Output the [X, Y] coordinate of the center of the cell containing the given text.  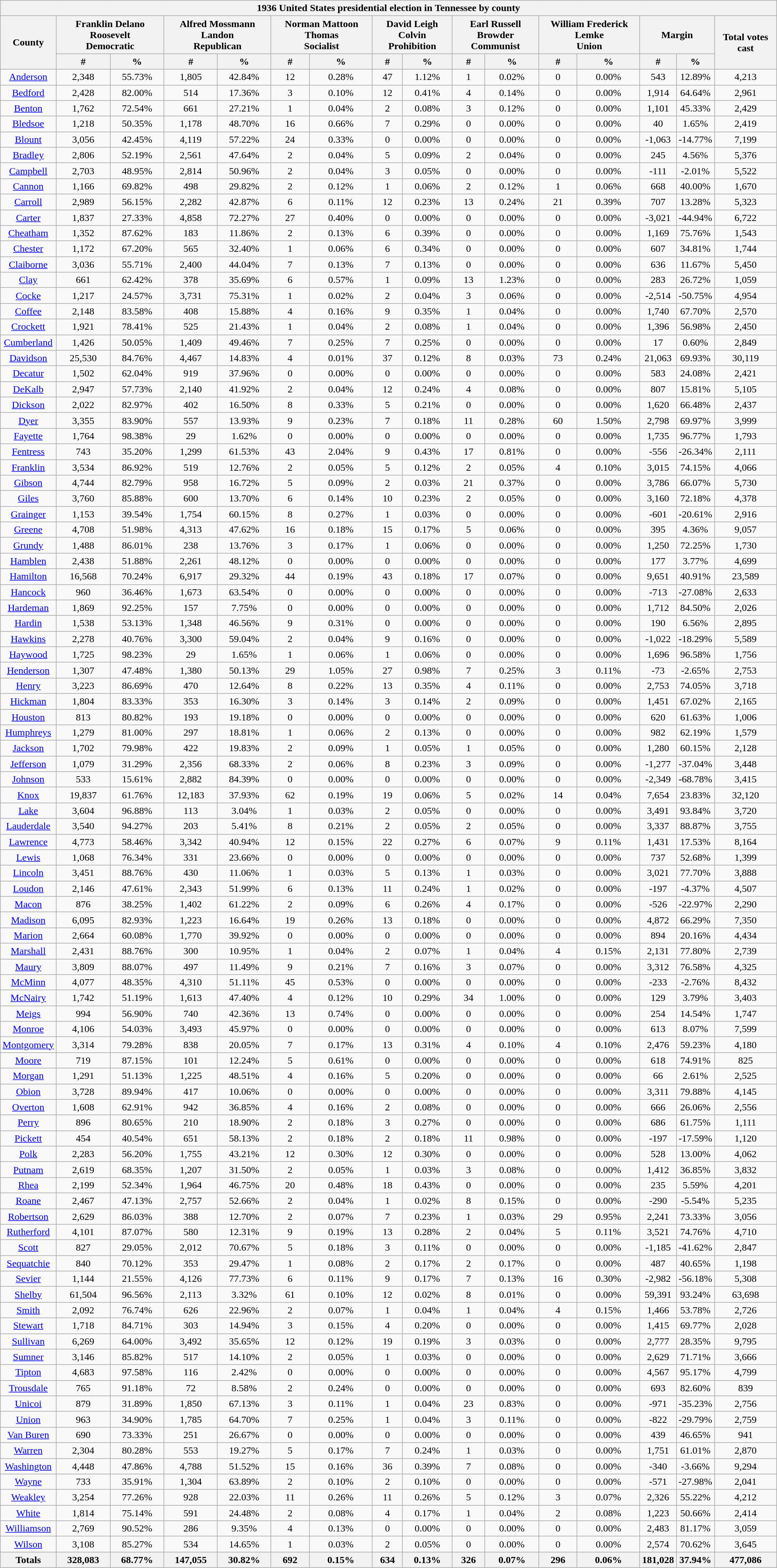
66.48% [695, 405]
46.56% [244, 623]
63.54% [244, 592]
1,718 [83, 1326]
Hamilton [28, 577]
1.00% [511, 998]
1,217 [83, 296]
297 [191, 733]
37.93% [244, 795]
543 [658, 77]
74.15% [695, 467]
942 [191, 1107]
Cumberland [28, 342]
1,670 [745, 186]
66.07% [695, 483]
Humphreys [28, 733]
40.54% [137, 1138]
Johnson [28, 779]
Washington [28, 1466]
46.65% [695, 1435]
Blount [28, 139]
9,294 [745, 1466]
477,086 [745, 1560]
1.62% [244, 436]
825 [745, 1060]
Monroe [28, 1029]
3,160 [658, 499]
1.05% [341, 670]
14.10% [244, 1357]
35.65% [244, 1341]
79.88% [695, 1092]
1,451 [658, 701]
86.03% [137, 1217]
4,708 [83, 530]
1,696 [658, 654]
0.34% [427, 249]
1,120 [745, 1138]
Marshall [28, 951]
3,755 [745, 826]
Grundy [28, 545]
2,806 [83, 155]
1,218 [83, 124]
1,673 [191, 592]
470 [191, 686]
2,759 [745, 1419]
129 [658, 998]
Weakley [28, 1497]
2.61% [695, 1076]
24.48% [244, 1513]
10.95% [244, 951]
740 [191, 1014]
47.40% [244, 998]
0.22% [341, 686]
64.00% [137, 1341]
Trousdale [28, 1388]
1,153 [83, 514]
4,467 [191, 358]
76.74% [137, 1310]
-35.23% [695, 1404]
941 [745, 1435]
51.98% [137, 530]
3,337 [658, 826]
Margin [677, 35]
55.73% [137, 77]
87.15% [137, 1060]
-233 [658, 982]
2,431 [83, 951]
2,703 [83, 171]
1,299 [191, 451]
68.77% [137, 1560]
1,747 [745, 1014]
-26.34% [695, 451]
1,172 [83, 249]
-56.18% [695, 1279]
2,726 [745, 1310]
Maury [28, 966]
55.71% [137, 264]
1,079 [83, 764]
2,757 [191, 1201]
98.23% [137, 654]
74.76% [695, 1232]
62.04% [137, 374]
80.65% [137, 1123]
Roane [28, 1201]
47.86% [137, 1466]
Norman Mattoon ThomasSocialist [322, 35]
69.82% [137, 186]
Crockett [28, 327]
Grainger [28, 514]
16,568 [83, 577]
737 [658, 857]
48.95% [137, 171]
557 [191, 420]
39.92% [244, 935]
44.04% [244, 264]
Pickett [28, 1138]
1,914 [658, 93]
690 [83, 1435]
1,793 [745, 436]
4,378 [745, 499]
Meigs [28, 1014]
Sequatchie [28, 1263]
1,415 [658, 1326]
52.34% [137, 1185]
Lauderdale [28, 826]
24 [290, 139]
40.94% [244, 842]
1,869 [83, 608]
958 [191, 483]
25,530 [83, 358]
Carroll [28, 202]
-73 [658, 670]
719 [83, 1060]
26.72% [695, 280]
50.35% [137, 124]
17.53% [695, 842]
3,888 [745, 873]
-290 [658, 1201]
29.47% [244, 1263]
838 [191, 1045]
21.43% [244, 327]
Total votes cast [745, 43]
69.97% [695, 420]
37.96% [244, 374]
McMinn [28, 982]
Robertson [28, 1217]
-822 [658, 1419]
Knox [28, 795]
47.13% [137, 1201]
2,113 [191, 1295]
1,730 [745, 545]
85.82% [137, 1357]
David Leigh ColvinProhibition [412, 35]
2,028 [745, 1326]
Alfred Mossmann LandonRepublican [217, 35]
2,664 [83, 935]
879 [83, 1404]
4,773 [83, 842]
5,308 [745, 1279]
94.27% [137, 826]
254 [658, 1014]
-27.08% [695, 592]
60.08% [137, 935]
72.18% [695, 499]
73 [558, 358]
2,131 [658, 951]
84.50% [695, 608]
116 [191, 1372]
765 [83, 1388]
417 [191, 1092]
3.04% [244, 811]
2,092 [83, 1310]
982 [658, 733]
6.56% [695, 623]
Tipton [28, 1372]
Obion [28, 1092]
210 [191, 1123]
0.57% [341, 280]
3,355 [83, 420]
2,022 [83, 405]
77.70% [695, 873]
6,722 [745, 218]
Dyer [28, 420]
54.03% [137, 1029]
1,431 [658, 842]
636 [658, 264]
William Frederick LemkeUnion [589, 35]
1,579 [745, 733]
4,145 [745, 1092]
3,448 [745, 764]
19.27% [244, 1450]
Smith [28, 1310]
51.11% [244, 982]
84.76% [137, 358]
46.75% [244, 1185]
67.13% [244, 1404]
McNairy [28, 998]
31.50% [244, 1169]
20 [290, 1185]
66 [658, 1076]
14.54% [695, 1014]
4,126 [191, 1279]
40.65% [695, 1263]
-2,982 [658, 1279]
2,290 [745, 904]
326 [468, 1560]
1,396 [658, 327]
1,502 [83, 374]
30.82% [244, 1560]
27.21% [244, 108]
85.27% [137, 1544]
80.28% [137, 1450]
1,225 [191, 1076]
93.84% [695, 811]
2,769 [83, 1529]
82.93% [137, 920]
190 [658, 623]
-971 [658, 1404]
1,804 [83, 701]
12,183 [191, 795]
3,645 [745, 1544]
47.62% [244, 530]
157 [191, 608]
19.83% [244, 748]
1,538 [83, 623]
13.00% [695, 1154]
896 [83, 1123]
2,561 [191, 155]
66.29% [695, 920]
743 [83, 451]
3,493 [191, 1029]
388 [191, 1217]
-44.94% [695, 218]
57.22% [244, 139]
3,254 [83, 1497]
0.41% [427, 93]
47 [388, 77]
-2.01% [695, 171]
42.36% [244, 1014]
-22.97% [695, 904]
4,434 [745, 935]
Sullivan [28, 1341]
Scott [28, 1248]
928 [191, 1497]
8,164 [745, 842]
16.30% [244, 701]
1,304 [191, 1482]
43.21% [244, 1154]
1,712 [658, 608]
-20.61% [695, 514]
1,702 [83, 748]
4,213 [745, 77]
84.39% [244, 779]
61,504 [83, 1295]
Cheatham [28, 233]
3,415 [745, 779]
3,666 [745, 1357]
2,128 [745, 748]
16.72% [244, 483]
2,041 [745, 1482]
1,620 [658, 405]
5,235 [745, 1201]
2,428 [83, 93]
15.61% [137, 779]
52.19% [137, 155]
2,282 [191, 202]
Polk [28, 1154]
Montgomery [28, 1045]
6,917 [191, 577]
2,419 [745, 124]
3,728 [83, 1092]
2.04% [341, 451]
1,543 [745, 233]
7,199 [745, 139]
2,421 [745, 374]
378 [191, 280]
7,654 [658, 795]
2,165 [745, 701]
1,380 [191, 670]
Wayne [28, 1482]
22.96% [244, 1310]
Clay [28, 280]
3,021 [658, 873]
36 [388, 1466]
40.76% [137, 639]
7.75% [244, 608]
454 [83, 1138]
69.77% [695, 1326]
1,754 [191, 514]
2,414 [745, 1513]
2,849 [745, 342]
82.00% [137, 93]
20.16% [695, 935]
9,651 [658, 577]
67.20% [137, 249]
Giles [28, 499]
600 [191, 499]
2,739 [745, 951]
18.81% [244, 733]
519 [191, 467]
22.03% [244, 1497]
-29.79% [695, 1419]
64.64% [695, 93]
1,488 [83, 545]
3,146 [83, 1357]
29.32% [244, 577]
2,777 [658, 1341]
78.41% [137, 327]
40 [658, 124]
-1,185 [658, 1248]
3,015 [658, 467]
16.64% [244, 920]
5,522 [745, 171]
4,201 [745, 1185]
10.06% [244, 1092]
62 [290, 795]
38.25% [137, 904]
2,947 [83, 389]
77.26% [137, 1497]
69.93% [695, 358]
4,310 [191, 982]
3,223 [83, 686]
47.64% [244, 155]
Macon [28, 904]
2,348 [83, 77]
79.98% [137, 748]
1,111 [745, 1123]
14 [558, 795]
-41.62% [695, 1248]
1,169 [658, 233]
70.12% [137, 1263]
37 [388, 358]
98.38% [137, 436]
Franklin Delano RooseveltDemocratic [110, 35]
18.90% [244, 1123]
67.02% [695, 701]
DeKalb [28, 389]
Anderson [28, 77]
626 [191, 1310]
0.37% [511, 483]
2,476 [658, 1045]
23.83% [695, 795]
1,805 [191, 77]
4,448 [83, 1466]
Marion [28, 935]
1,751 [658, 1450]
-1,063 [658, 139]
1,964 [191, 1185]
Sevier [28, 1279]
0.48% [341, 1185]
514 [191, 93]
5,589 [745, 639]
147,055 [191, 1560]
101 [191, 1060]
5.59% [695, 1185]
Jefferson [28, 764]
113 [191, 811]
Loudon [28, 889]
5,376 [745, 155]
50.66% [695, 1513]
1,762 [83, 108]
Putnam [28, 1169]
0.83% [511, 1404]
7,350 [745, 920]
41.92% [244, 389]
70.67% [244, 1248]
77.73% [244, 1279]
13.28% [695, 202]
Decatur [28, 374]
251 [191, 1435]
Wilson [28, 1544]
3,312 [658, 966]
50.13% [244, 670]
668 [658, 186]
245 [658, 155]
2,882 [191, 779]
4,699 [745, 561]
517 [191, 1357]
3,521 [658, 1232]
62.42% [137, 280]
-37.04% [695, 764]
76.34% [137, 857]
-1,022 [658, 639]
235 [658, 1185]
1,850 [191, 1404]
Benton [28, 108]
1,352 [83, 233]
Coffee [28, 311]
4,683 [83, 1372]
87.62% [137, 233]
81.17% [695, 1529]
58.46% [137, 842]
Warren [28, 1450]
Henry [28, 686]
Greene [28, 530]
Cannon [28, 186]
Cocke [28, 296]
Van Buren [28, 1435]
58.13% [244, 1138]
1.50% [608, 420]
51.19% [137, 998]
Dickson [28, 405]
56.20% [137, 1154]
1,426 [83, 342]
4,710 [745, 1232]
59,391 [658, 1295]
47.48% [137, 670]
1,756 [745, 654]
8,432 [745, 982]
37.94% [695, 1560]
3,036 [83, 264]
4,744 [83, 483]
1,755 [191, 1154]
2,570 [745, 311]
3,604 [83, 811]
2,438 [83, 561]
60 [558, 420]
62.19% [695, 733]
813 [83, 717]
303 [191, 1326]
1,348 [191, 623]
-2.65% [695, 670]
-18.29% [695, 639]
86.69% [137, 686]
2,261 [191, 561]
-1,277 [658, 764]
24.57% [137, 296]
Unicoi [28, 1404]
4,212 [745, 1497]
56.98% [695, 327]
Gibson [28, 483]
40.91% [695, 577]
32,120 [745, 795]
22 [388, 842]
47.61% [137, 889]
2,633 [745, 592]
4,106 [83, 1029]
75.14% [137, 1513]
35.69% [244, 280]
59.23% [695, 1045]
35.91% [137, 1482]
2,437 [745, 405]
177 [658, 561]
4,062 [745, 1154]
3,760 [83, 499]
51.13% [137, 1076]
3,059 [745, 1529]
0.74% [341, 1014]
2,798 [658, 420]
3,311 [658, 1092]
36.46% [137, 592]
23,589 [745, 577]
92.25% [137, 608]
Henderson [28, 670]
1,059 [745, 280]
-17.59% [695, 1138]
56.90% [137, 1014]
County [28, 43]
39.54% [137, 514]
72.25% [695, 545]
34 [468, 998]
1,250 [658, 545]
-111 [658, 171]
63,698 [745, 1295]
61.01% [695, 1450]
61.63% [695, 717]
894 [658, 935]
-601 [658, 514]
32.40% [244, 249]
4.36% [695, 530]
4,101 [83, 1232]
83.90% [137, 420]
3,718 [745, 686]
1,725 [83, 654]
2,012 [191, 1248]
11.06% [244, 873]
666 [658, 1107]
96.77% [695, 436]
3,786 [658, 483]
23.66% [244, 857]
35.20% [137, 451]
2,199 [83, 1185]
88.87% [695, 826]
26.06% [695, 1107]
42.45% [137, 139]
Lincoln [28, 873]
583 [658, 374]
707 [658, 202]
620 [658, 717]
19.18% [244, 717]
50.96% [244, 171]
Lewis [28, 857]
3,300 [191, 639]
34.81% [695, 249]
84.71% [137, 1326]
-2,514 [658, 296]
Claiborne [28, 264]
15.88% [244, 311]
3,492 [191, 1341]
2,916 [745, 514]
-340 [658, 1466]
Lake [28, 811]
-4.37% [695, 889]
919 [191, 374]
3,999 [745, 420]
-713 [658, 592]
0.66% [341, 124]
4,313 [191, 530]
-68.78% [695, 779]
498 [191, 186]
2,241 [658, 1217]
-5.54% [695, 1201]
4,954 [745, 296]
9.35% [244, 1529]
422 [191, 748]
0.95% [608, 1217]
1.12% [427, 77]
42.87% [244, 202]
51.88% [137, 561]
93.24% [695, 1295]
61.22% [244, 904]
1,921 [83, 327]
77.80% [695, 951]
395 [658, 530]
Hardin [28, 623]
2,356 [191, 764]
72 [191, 1388]
74.91% [695, 1060]
607 [658, 249]
618 [658, 1060]
11.86% [244, 233]
4,180 [745, 1045]
88.07% [137, 966]
59.04% [244, 639]
3,809 [83, 966]
2,304 [83, 1450]
300 [191, 951]
Davidson [28, 358]
3.32% [244, 1295]
2,847 [745, 1248]
19,837 [83, 795]
183 [191, 233]
86.92% [137, 467]
85.88% [137, 499]
56.15% [137, 202]
2,814 [191, 171]
-571 [658, 1482]
439 [658, 1435]
0.61% [341, 1060]
Overton [28, 1107]
Rhea [28, 1185]
5.41% [244, 826]
29.05% [137, 1248]
64.70% [244, 1419]
40.00% [695, 186]
4,567 [658, 1372]
79.28% [137, 1045]
49.46% [244, 342]
4,066 [745, 467]
693 [658, 1388]
Fayette [28, 436]
2,400 [191, 264]
28.35% [695, 1341]
57.73% [137, 389]
13.70% [244, 499]
686 [658, 1123]
68.33% [244, 764]
-14.77% [695, 139]
0.60% [695, 342]
7,599 [745, 1029]
53.13% [137, 623]
591 [191, 1513]
692 [290, 1560]
5,105 [745, 389]
296 [558, 1560]
48.12% [244, 561]
52.68% [695, 857]
1,744 [745, 249]
Madison [28, 920]
565 [191, 249]
2,895 [745, 623]
840 [83, 1263]
1,785 [191, 1419]
430 [191, 873]
1,613 [191, 998]
203 [191, 826]
1,735 [658, 436]
Lawrence [28, 842]
14.83% [244, 358]
3.79% [695, 998]
Hardeman [28, 608]
4.56% [695, 155]
Houston [28, 717]
1,207 [191, 1169]
61.76% [137, 795]
82.79% [137, 483]
2,870 [745, 1450]
20.05% [244, 1045]
1,006 [745, 717]
613 [658, 1029]
2,483 [658, 1529]
61.53% [244, 451]
Hancock [28, 592]
-2.76% [695, 982]
408 [191, 311]
75.31% [244, 296]
1,764 [83, 436]
3.77% [695, 561]
525 [191, 327]
Chester [28, 249]
87.07% [137, 1232]
2,467 [83, 1201]
5,450 [745, 264]
1,742 [83, 998]
733 [83, 1482]
3,540 [83, 826]
68.35% [137, 1169]
31.89% [137, 1404]
55.22% [695, 1497]
3,832 [745, 1169]
4,858 [191, 218]
2,574 [658, 1544]
960 [83, 592]
-50.75% [695, 296]
86.01% [137, 545]
Morgan [28, 1076]
2,429 [745, 108]
12.31% [244, 1232]
76.58% [695, 966]
1,178 [191, 124]
24.08% [695, 374]
29.82% [244, 186]
16.50% [244, 405]
Hawkins [28, 639]
3,491 [658, 811]
1,402 [191, 904]
5,323 [745, 202]
48.51% [244, 1076]
12.89% [695, 77]
34.90% [137, 1419]
96.56% [137, 1295]
634 [388, 1560]
1,198 [745, 1263]
487 [658, 1263]
70.24% [137, 577]
1,466 [658, 1310]
2,140 [191, 389]
1,101 [658, 108]
Carter [28, 218]
23 [468, 1404]
51.52% [244, 1466]
827 [83, 1248]
74.05% [695, 686]
1936 United States presidential election in Tennessee by county [388, 8]
1,068 [83, 857]
Williamson [28, 1529]
Stewart [28, 1326]
651 [191, 1138]
61 [290, 1295]
Jackson [28, 748]
9,057 [745, 530]
72.27% [244, 218]
83.33% [137, 701]
82.97% [137, 405]
2,026 [745, 608]
Bradley [28, 155]
81.00% [137, 733]
70.62% [695, 1544]
72.54% [137, 108]
30,119 [745, 358]
533 [83, 779]
4,872 [658, 920]
3,451 [83, 873]
497 [191, 966]
Fentress [28, 451]
-3.66% [695, 1466]
White [28, 1513]
6,269 [83, 1341]
9,795 [745, 1341]
Earl Russell BrowderCommunist [495, 35]
4,799 [745, 1372]
11.67% [695, 264]
328,083 [83, 1560]
1,837 [83, 218]
8.58% [244, 1388]
2,525 [745, 1076]
44 [290, 577]
2,450 [745, 327]
48.70% [244, 124]
82.60% [695, 1388]
0.53% [341, 982]
2,283 [83, 1154]
1,412 [658, 1169]
Hamblen [28, 561]
1.23% [511, 280]
53.78% [695, 1310]
63.89% [244, 1482]
2,756 [745, 1404]
Campbell [28, 171]
45 [290, 982]
331 [191, 857]
534 [191, 1544]
Sumner [28, 1357]
238 [191, 545]
Bedford [28, 93]
62.91% [137, 1107]
4,077 [83, 982]
14.94% [244, 1326]
1,166 [83, 186]
Hickman [28, 701]
61.75% [695, 1123]
4,119 [191, 139]
Moore [28, 1060]
Bledsoe [28, 124]
45.33% [695, 108]
2,278 [83, 639]
2,619 [83, 1169]
48.35% [137, 982]
553 [191, 1450]
1,608 [83, 1107]
Shelby [28, 1295]
-2,349 [658, 779]
286 [191, 1529]
1,770 [191, 935]
26.67% [244, 1435]
Totals [28, 1560]
67.70% [695, 311]
2,556 [745, 1107]
0.81% [511, 451]
27.33% [137, 218]
2,326 [658, 1497]
1,740 [658, 311]
3,108 [83, 1544]
15.81% [695, 389]
807 [658, 389]
12.70% [244, 1217]
96.88% [137, 811]
50.05% [137, 342]
Haywood [28, 654]
2,961 [745, 93]
42.84% [244, 77]
45.97% [244, 1029]
3,403 [745, 998]
528 [658, 1154]
2,148 [83, 311]
402 [191, 405]
6,095 [83, 920]
13.76% [244, 545]
Franklin [28, 467]
876 [83, 904]
31.29% [137, 764]
1,291 [83, 1076]
80.82% [137, 717]
1,399 [745, 857]
283 [658, 280]
-3,021 [658, 218]
21,063 [658, 358]
3,342 [191, 842]
17.36% [244, 93]
-526 [658, 904]
12.64% [244, 686]
-556 [658, 451]
2.42% [244, 1372]
193 [191, 717]
4,325 [745, 966]
89.94% [137, 1092]
Rutherford [28, 1232]
1,280 [658, 748]
12.76% [244, 467]
1,144 [83, 1279]
96.58% [695, 654]
11.49% [244, 966]
1,279 [83, 733]
71.71% [695, 1357]
3,731 [191, 296]
91.18% [137, 1388]
Union [28, 1419]
2,989 [83, 202]
2,146 [83, 889]
0.40% [341, 218]
2,111 [745, 451]
181,028 [658, 1560]
97.58% [137, 1372]
1,409 [191, 342]
Perry [28, 1123]
18 [388, 1185]
51.99% [244, 889]
4,507 [745, 889]
21.55% [137, 1279]
3,720 [745, 811]
75.76% [695, 233]
580 [191, 1232]
13.93% [244, 420]
3,534 [83, 467]
90.52% [137, 1529]
14.65% [244, 1544]
5,730 [745, 483]
1,307 [83, 670]
-27.98% [695, 1482]
963 [83, 1419]
52.66% [244, 1201]
1,814 [83, 1513]
994 [83, 1014]
83.58% [137, 311]
8.07% [695, 1029]
2,343 [191, 889]
12.24% [244, 1060]
4,788 [191, 1466]
839 [745, 1388]
95.17% [695, 1372]
3,314 [83, 1045]
